Scan for the cell matching the given text and deliver its [X, Y] coordinate at center. 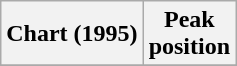
Peakposition [189, 34]
Chart (1995) [72, 34]
